For the text-containing cell, return its midpoint in (x, y) coordinate format. 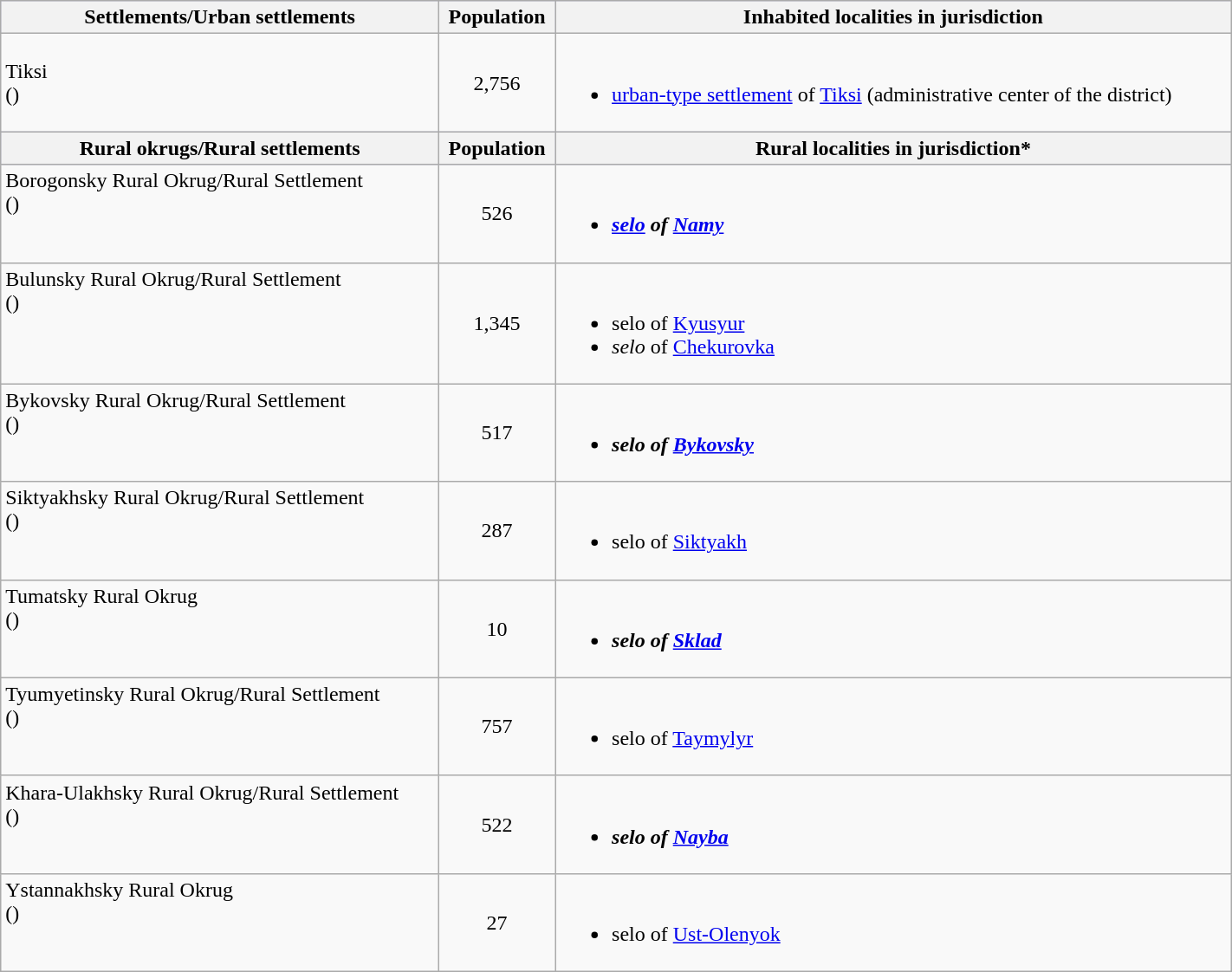
selo of Taymylyr (894, 726)
517 (497, 433)
Rural okrugs/Rural settlements (220, 148)
10 (497, 629)
selo of Sklad (894, 629)
Tumatsky Rural Okrug() (220, 629)
757 (497, 726)
Inhabited localities in jurisdiction (894, 17)
Settlements/Urban settlements (220, 17)
selo of Nayba (894, 825)
Ystannakhsky Rural Okrug() (220, 922)
selo of Namy (894, 213)
Siktyakhsky Rural Okrug/Rural Settlement() (220, 530)
Bulunsky Rural Okrug/Rural Settlement() (220, 323)
Tyumyetinsky Rural Okrug/Rural Settlement() (220, 726)
selo of Siktyakh (894, 530)
Bykovsky Rural Okrug/Rural Settlement() (220, 433)
Rural localities in jurisdiction* (894, 148)
selo of Bykovsky (894, 433)
selo of Kyusyurselo of Chekurovka (894, 323)
287 (497, 530)
1,345 (497, 323)
2,756 (497, 83)
Borogonsky Rural Okrug/Rural Settlement() (220, 213)
Khara-Ulakhsky Rural Okrug/Rural Settlement() (220, 825)
522 (497, 825)
selo of Ust-Olenyok (894, 922)
526 (497, 213)
Tiksi() (220, 83)
27 (497, 922)
urban-type settlement of Tiksi (administrative center of the district) (894, 83)
